Return (x, y) of the center of cell containing provided text 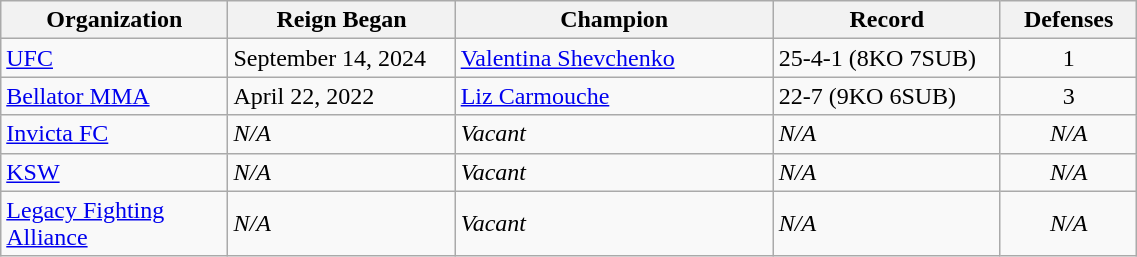
Organization (114, 20)
April 22, 2022 (342, 96)
22-7 (9KO 6SUB) (886, 96)
Legacy Fighting Alliance (114, 224)
Invicta FC (114, 134)
KSW (114, 172)
Reign Began (342, 20)
Bellator MMA (114, 96)
Valentina Shevchenko (614, 58)
Defenses (1068, 20)
1 (1068, 58)
Champion (614, 20)
3 (1068, 96)
UFC (114, 58)
Liz Carmouche (614, 96)
25-4-1 (8KO 7SUB) (886, 58)
September 14, 2024 (342, 58)
Record (886, 20)
